Pinpoint the cell where the given text exists, returning its [X, Y] midpoint coordinate. 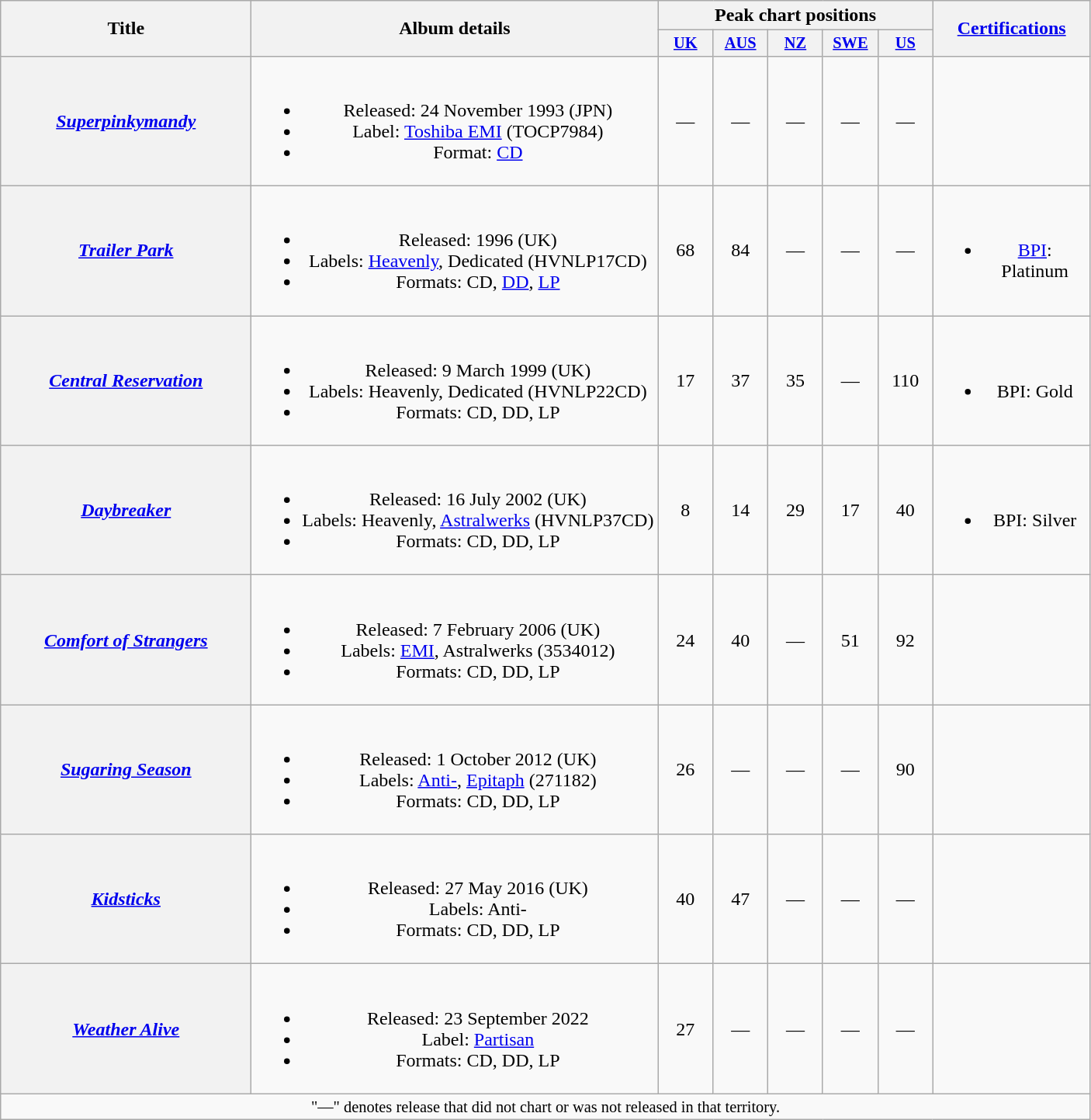
14 [740, 511]
AUS [740, 43]
Released: 9 March 1999 (UK)Labels: Heavenly, Dedicated (HVNLP22CD)Formats: CD, DD, LP [455, 380]
37 [740, 380]
Central Reservation [126, 380]
Title [126, 29]
92 [905, 640]
Released: 24 November 1993 (JPN)Label: Toshiba EMI (TOCP7984)Format: CD [455, 121]
Released: 1996 (UK)Labels: Heavenly, Dedicated (HVNLP17CD)Formats: CD, DD, LP [455, 251]
29 [796, 511]
Album details [455, 29]
51 [850, 640]
Released: 27 May 2016 (UK)Labels: Anti-Formats: CD, DD, LP [455, 899]
BPI: Platinum [1012, 251]
SWE [850, 43]
BPI: Silver [1012, 511]
Released: 23 September 2022Label: PartisanFormats: CD, DD, LP [455, 1029]
Sugaring Season [126, 770]
Trailer Park [126, 251]
Released: 7 February 2006 (UK)Labels: EMI, Astralwerks (3534012)Formats: CD, DD, LP [455, 640]
US [905, 43]
47 [740, 899]
8 [686, 511]
Comfort of Strangers [126, 640]
27 [686, 1029]
"—" denotes release that did not chart or was not released in that territory. [545, 1107]
Daybreaker [126, 511]
NZ [796, 43]
Superpinkymandy [126, 121]
68 [686, 251]
110 [905, 380]
Certifications [1012, 29]
Weather Alive [126, 1029]
Released: 1 October 2012 (UK)Labels: Anti-, Epitaph (271182)Formats: CD, DD, LP [455, 770]
84 [740, 251]
UK [686, 43]
Peak chart positions [795, 16]
24 [686, 640]
90 [905, 770]
Kidsticks [126, 899]
BPI: Gold [1012, 380]
26 [686, 770]
Released: 16 July 2002 (UK)Labels: Heavenly, Astralwerks (HVNLP37CD)Formats: CD, DD, LP [455, 511]
35 [796, 380]
